Find where the given text appears and provide that cell's center as (x, y) coordinate. 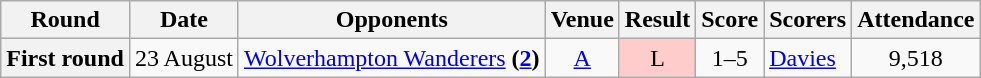
Wolverhampton Wanderers (2) (392, 58)
Scorers (808, 20)
Round (66, 20)
Davies (808, 58)
L (657, 58)
9,518 (916, 58)
A (582, 58)
Attendance (916, 20)
First round (66, 58)
Score (730, 20)
Date (184, 20)
1–5 (730, 58)
Opponents (392, 20)
Result (657, 20)
Venue (582, 20)
23 August (184, 58)
